Locate the cell with the specified text and output its [x, y] center coordinate. 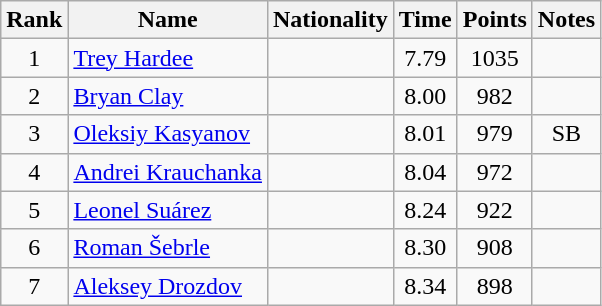
Notes [566, 20]
979 [494, 134]
Roman Šebrle [168, 248]
Bryan Clay [168, 96]
3 [34, 134]
8.34 [425, 286]
1035 [494, 58]
982 [494, 96]
Name [168, 20]
5 [34, 210]
Nationality [330, 20]
Points [494, 20]
Rank [34, 20]
8.24 [425, 210]
8.01 [425, 134]
7.79 [425, 58]
Trey Hardee [168, 58]
Time [425, 20]
Leonel Suárez [168, 210]
1 [34, 58]
6 [34, 248]
8.04 [425, 172]
SB [566, 134]
8.00 [425, 96]
4 [34, 172]
898 [494, 286]
972 [494, 172]
908 [494, 248]
Oleksiy Kasyanov [168, 134]
Andrei Krauchanka [168, 172]
922 [494, 210]
2 [34, 96]
Aleksey Drozdov [168, 286]
7 [34, 286]
8.30 [425, 248]
